Output the [x, y] coordinate of the center of the cell containing the given text.  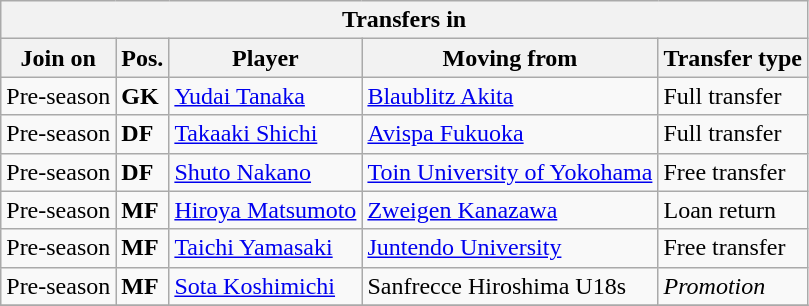
Promotion [732, 286]
Hiroya Matsumoto [266, 210]
Pos. [142, 58]
Takaaki Shichi [266, 134]
Zweigen Kanazawa [510, 210]
Player [266, 58]
Yudai Tanaka [266, 96]
Avispa Fukuoka [510, 134]
Taichi Yamasaki [266, 248]
Moving from [510, 58]
Loan return [732, 210]
Toin University of Yokohama [510, 172]
Sanfrecce Hiroshima U18s [510, 286]
Shuto Nakano [266, 172]
Blaublitz Akita [510, 96]
Transfers in [404, 20]
Juntendo University [510, 248]
Sota Koshimichi [266, 286]
Transfer type [732, 58]
Join on [58, 58]
GK [142, 96]
